Search for the cell housing the specified text and yield its [X, Y] center coordinate. 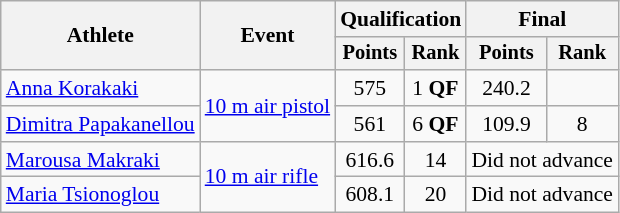
10 m air pistol [268, 106]
1 QF [435, 88]
10 m air rifle [268, 178]
575 [370, 88]
608.1 [370, 195]
Anna Korakaki [100, 88]
8 [582, 124]
14 [435, 160]
Maria Tsionoglou [100, 195]
Final [542, 19]
Marousa Makraki [100, 160]
Event [268, 36]
616.6 [370, 160]
240.2 [506, 88]
6 QF [435, 124]
Athlete [100, 36]
561 [370, 124]
Qualification [400, 19]
20 [435, 195]
109.9 [506, 124]
Dimitra Papakanellou [100, 124]
